Determine the [X, Y] coordinate at the center of the cell enclosing the given text.  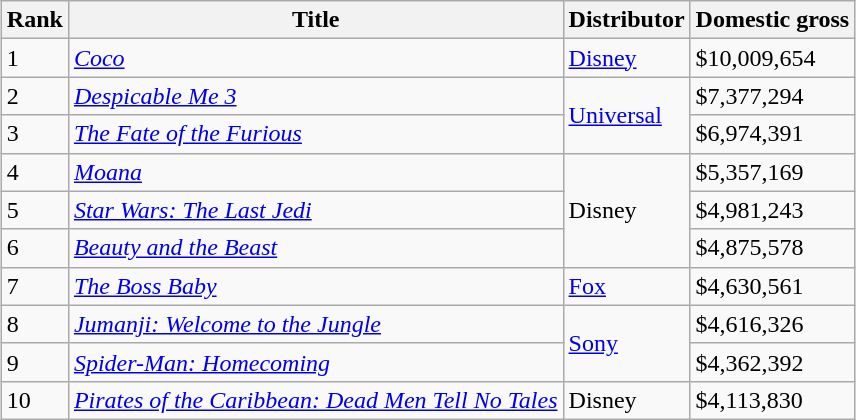
$5,357,169 [772, 172]
5 [34, 210]
9 [34, 362]
$4,981,243 [772, 210]
$7,377,294 [772, 96]
8 [34, 324]
$4,875,578 [772, 248]
4 [34, 172]
Fox [626, 286]
1 [34, 58]
10 [34, 400]
Universal [626, 115]
The Fate of the Furious [316, 134]
Jumanji: Welcome to the Jungle [316, 324]
$4,616,326 [772, 324]
$4,630,561 [772, 286]
Pirates of the Caribbean: Dead Men Tell No Tales [316, 400]
2 [34, 96]
Coco [316, 58]
Spider-Man: Homecoming [316, 362]
Domestic gross [772, 20]
3 [34, 134]
$4,113,830 [772, 400]
6 [34, 248]
7 [34, 286]
Title [316, 20]
Star Wars: The Last Jedi [316, 210]
Distributor [626, 20]
Moana [316, 172]
Despicable Me 3 [316, 96]
The Boss Baby [316, 286]
$10,009,654 [772, 58]
$4,362,392 [772, 362]
$6,974,391 [772, 134]
Beauty and the Beast [316, 248]
Sony [626, 343]
Rank [34, 20]
